Find where the given text appears and provide that cell's center as (X, Y) coordinate. 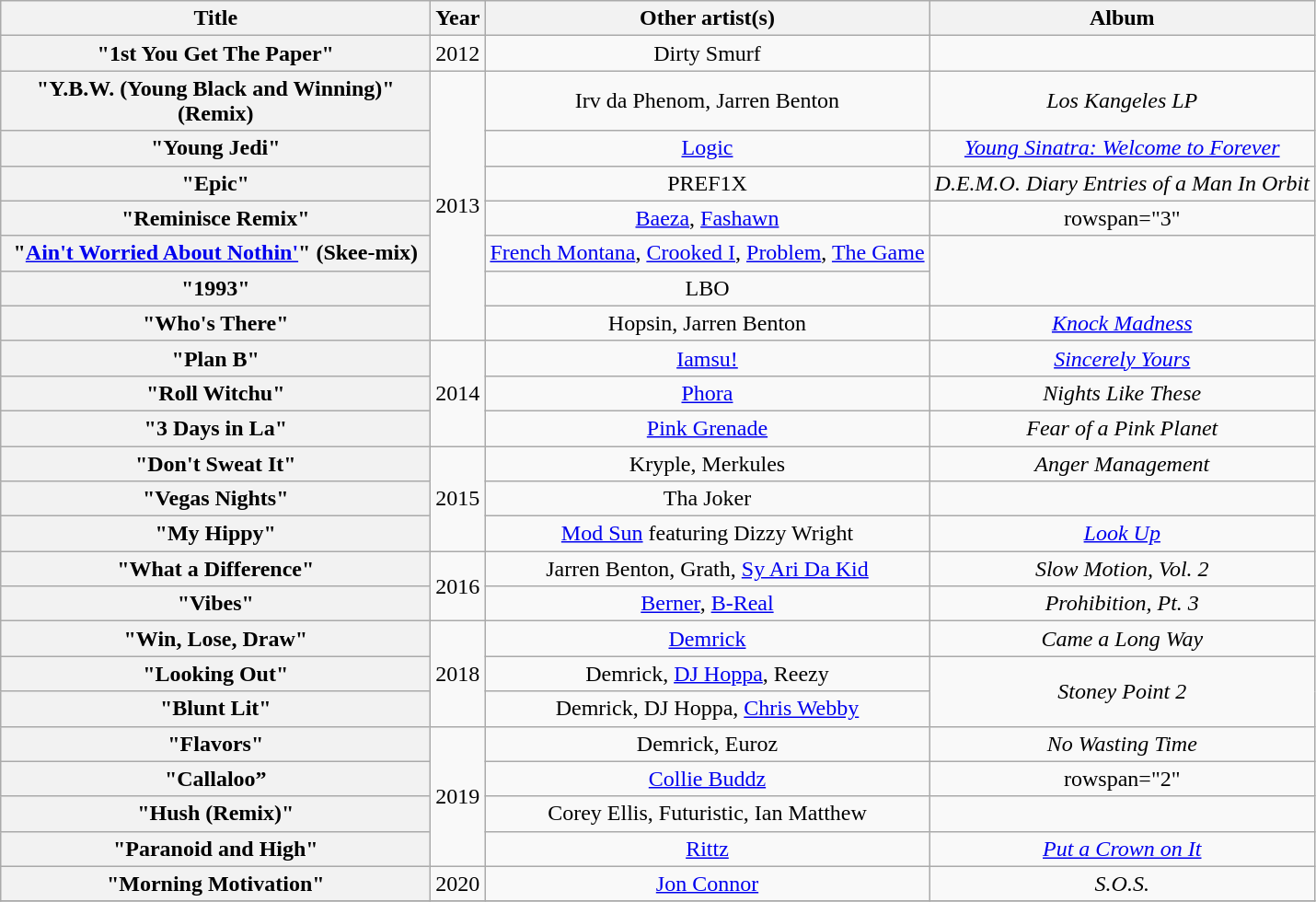
"1993" (215, 288)
"Reminisce Remix" (215, 218)
"Don't Sweat It" (215, 463)
Pink Grenade (707, 428)
Knock Madness (1122, 323)
"Y.B.W. (Young Black and Winning)" (Remix) (215, 101)
"1st You Get The Paper" (215, 53)
PREF1X (707, 183)
2012 (458, 53)
2016 (458, 586)
"Epic" (215, 183)
Hopsin, Jarren Benton (707, 323)
2014 (458, 393)
Phora (707, 393)
"Blunt Lit" (215, 709)
Nights Like These (1122, 393)
Dirty Smurf (707, 53)
Came a Long Way (1122, 639)
Prohibition, Pt. 3 (1122, 604)
"3 Days in La" (215, 428)
2018 (458, 674)
Stoney Point 2 (1122, 691)
Put a Crown on It (1122, 849)
Berner, B-Real (707, 604)
Young Sinatra: Welcome to Forever (1122, 148)
Sincerely Yours (1122, 358)
S.O.S. (1122, 884)
rowspan="2" (1122, 779)
"My Hippy" (215, 534)
2020 (458, 884)
2015 (458, 498)
"Plan B" (215, 358)
"Young Jedi" (215, 148)
Demrick, Euroz (707, 744)
Other artist(s) (707, 18)
LBO (707, 288)
French Montana, Crooked I, Problem, The Game (707, 253)
Look Up (1122, 534)
"What a Difference" (215, 569)
"Hush (Remix)" (215, 814)
Anger Management (1122, 463)
"Looking Out" (215, 674)
rowspan="3" (1122, 218)
Year (458, 18)
Corey Ellis, Futuristic, Ian Matthew (707, 814)
"Paranoid and High" (215, 849)
Kryple, Merkules (707, 463)
Jon Connor (707, 884)
2019 (458, 796)
"Flavors" (215, 744)
2013 (458, 206)
Logic (707, 148)
Title (215, 18)
Los Kangeles LP (1122, 101)
Album (1122, 18)
Mod Sun featuring Dizzy Wright (707, 534)
Demrick, DJ Hoppa, Reezy (707, 674)
"Win, Lose, Draw" (215, 639)
No Wasting Time (1122, 744)
Rittz (707, 849)
"Ain't Worried About Nothin'" (Skee-mix) (215, 253)
Baeza, Fashawn (707, 218)
"Who's There" (215, 323)
Collie Buddz (707, 779)
Demrick, DJ Hoppa, Chris Webby (707, 709)
Tha Joker (707, 499)
D.E.M.O. Diary Entries of a Man In Orbit (1122, 183)
"Vegas Nights" (215, 499)
Demrick (707, 639)
Fear of a Pink Planet (1122, 428)
"Callaloo” (215, 779)
"Morning Motivation" (215, 884)
"Vibes" (215, 604)
Iamsu! (707, 358)
Irv da Phenom, Jarren Benton (707, 101)
Jarren Benton, Grath, Sy Ari Da Kid (707, 569)
Slow Motion, Vol. 2 (1122, 569)
"Roll Witchu" (215, 393)
